Identify which cell holds the provided text, then report its [X, Y] central coordinate. 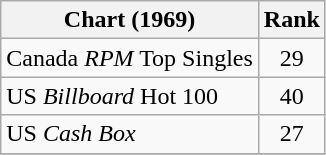
40 [292, 96]
29 [292, 58]
27 [292, 134]
Rank [292, 20]
Chart (1969) [130, 20]
US Cash Box [130, 134]
Canada RPM Top Singles [130, 58]
US Billboard Hot 100 [130, 96]
